Search for the cell housing the specified text and yield its [x, y] center coordinate. 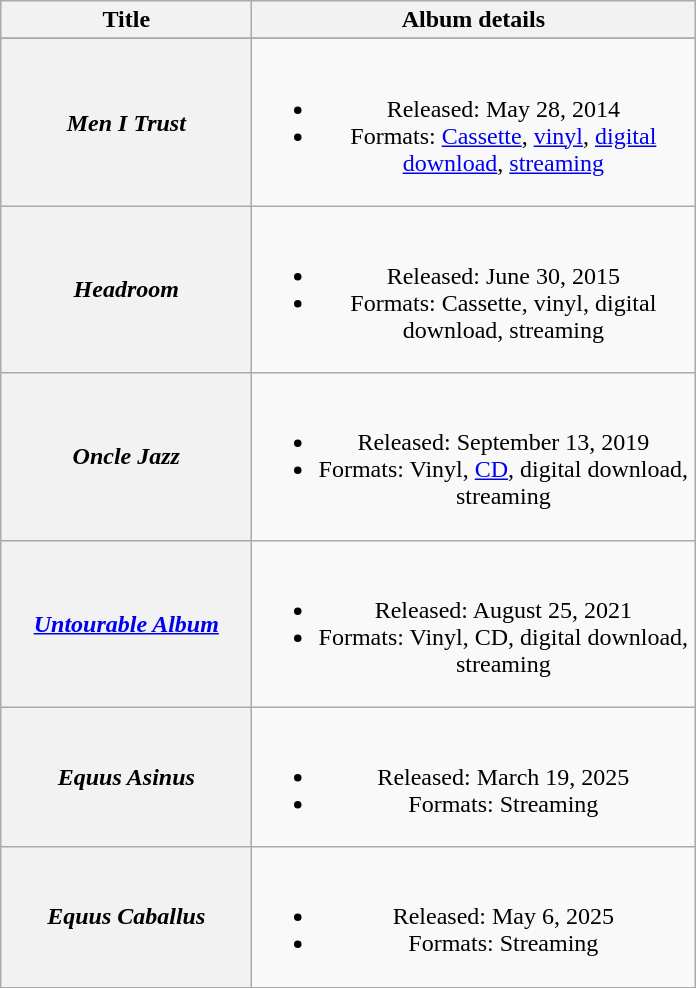
Untourable Album [126, 624]
Men I Trust [126, 122]
Released: March 19, 2025Formats: Streaming [474, 777]
Released: June 30, 2015Formats: Cassette, vinyl, digital download, streaming [474, 290]
Released: May 28, 2014Formats: Cassette, vinyl, digital download, streaming [474, 122]
Equus Caballus [126, 917]
Equus Asinus [126, 777]
Released: May 6, 2025Formats: Streaming [474, 917]
Title [126, 20]
Headroom [126, 290]
Oncle Jazz [126, 456]
Released: September 13, 2019Formats: Vinyl, CD, digital download, streaming [474, 456]
Album details [474, 20]
Released: August 25, 2021Formats: Vinyl, CD, digital download, streaming [474, 624]
